Determine the (x, y) coordinate at the center of the cell enclosing the given text.  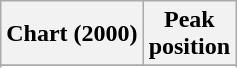
Chart (2000) (72, 34)
Peakposition (189, 34)
